Detect which cell encompasses the target text, then output its (x, y) center coordinate. 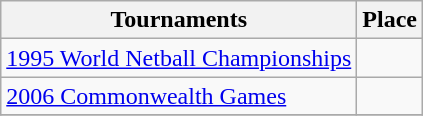
2006 Commonwealth Games (179, 96)
Place (390, 20)
Tournaments (179, 20)
1995 World Netball Championships (179, 58)
